Output the (X, Y) coordinate of the center of the cell containing the given text.  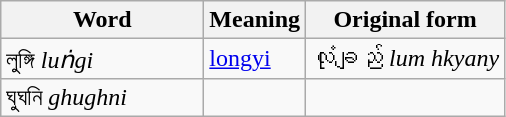
লুঙ্গি luṅgi (102, 59)
Meaning (255, 20)
ঘুঘনি ghughni (102, 97)
Word (102, 20)
longyi (255, 59)
Original form (406, 20)
လုံချည် lum hkyany (406, 59)
